Return the (x, y) coordinate for the center point of the cell that contains the specified text.  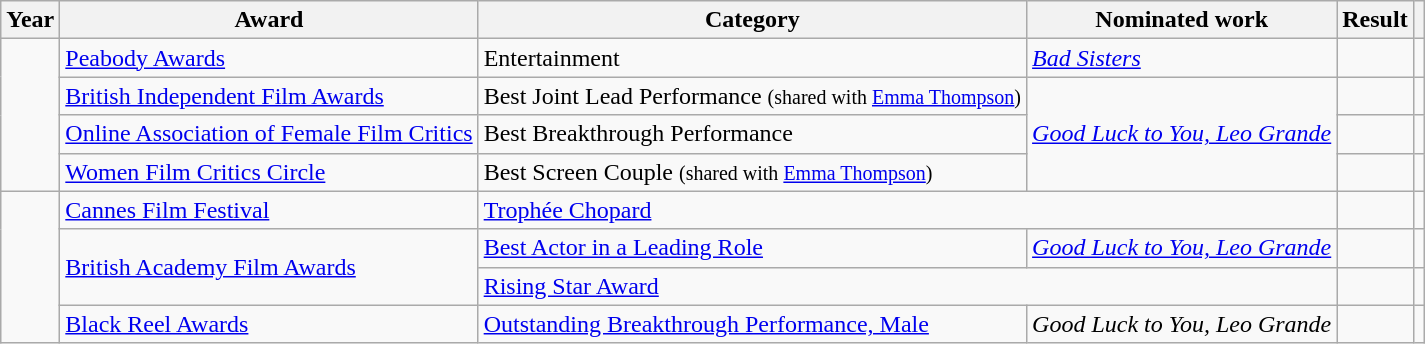
Best Screen Couple (shared with Emma Thompson) (752, 172)
Cannes Film Festival (269, 210)
British Independent Film Awards (269, 96)
Women Film Critics Circle (269, 172)
Category (752, 20)
Trophée Chopard (908, 210)
Bad Sisters (1182, 58)
Best Breakthrough Performance (752, 134)
Entertainment (752, 58)
Rising Star Award (908, 286)
Award (269, 20)
British Academy Film Awards (269, 267)
Nominated work (1182, 20)
Outstanding Breakthrough Performance, Male (752, 324)
Black Reel Awards (269, 324)
Best Actor in a Leading Role (752, 248)
Peabody Awards (269, 58)
Online Association of Female Film Critics (269, 134)
Result (1375, 20)
Best Joint Lead Performance (shared with Emma Thompson) (752, 96)
Year (30, 20)
